For the text-containing cell, return its midpoint in (x, y) coordinate format. 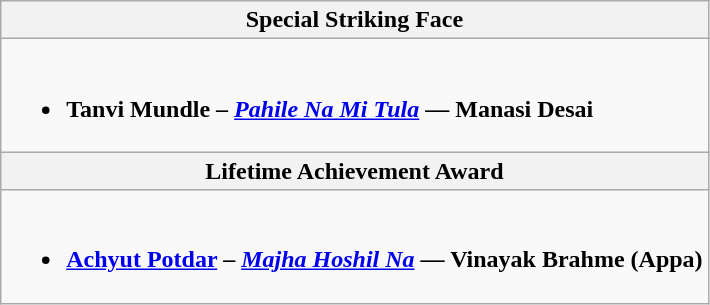
Lifetime Achievement Award (354, 171)
Achyut Potdar – Majha Hoshil Na — Vinayak Brahme (Appa) (354, 246)
Tanvi Mundle – Pahile Na Mi Tula — Manasi Desai (354, 96)
Special Striking Face (354, 20)
